Return the (X, Y) coordinate for the center point of the cell that contains the specified text.  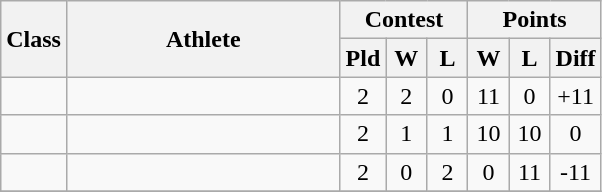
Athlete (203, 39)
Class (34, 39)
Pld (363, 58)
-11 (576, 172)
Contest (404, 20)
Points (534, 20)
Diff (576, 58)
+11 (576, 96)
